Return the (x, y) coordinate for the center point of the cell that contains the specified text.  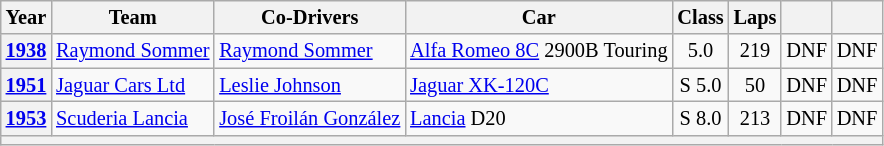
Co-Drivers (310, 17)
5.0 (700, 51)
Team (132, 17)
Scuderia Lancia (132, 118)
S 5.0 (700, 85)
Laps (756, 17)
Class (700, 17)
Alfa Romeo 8C 2900B Touring (538, 51)
Jaguar Cars Ltd (132, 85)
Year (26, 17)
1951 (26, 85)
213 (756, 118)
S 8.0 (700, 118)
1953 (26, 118)
Car (538, 17)
José Froilán González (310, 118)
1938 (26, 51)
50 (756, 85)
Jaguar XK-120C (538, 85)
Leslie Johnson (310, 85)
219 (756, 51)
Lancia D20 (538, 118)
